Locate the cell with the specified text and output its [X, Y] center coordinate. 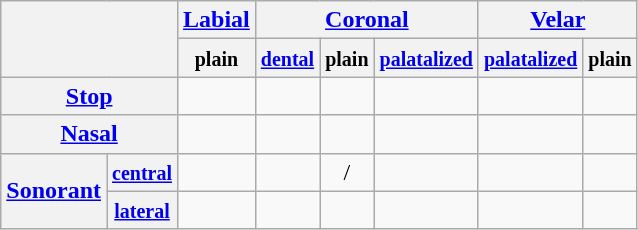
Stop [90, 96]
dental [287, 58]
Labial [217, 20]
/ [347, 172]
Nasal [90, 134]
lateral [142, 210]
central [142, 172]
Coronal [366, 20]
Velar [558, 20]
Sonorant [54, 191]
